Output the (x, y) coordinate of the center of the cell containing the given text.  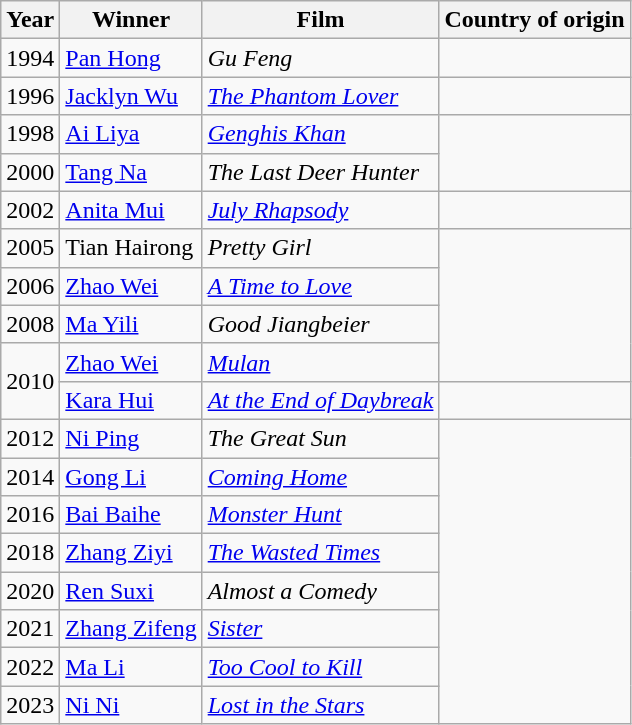
Monster Hunt (320, 515)
Tang Na (131, 172)
2006 (30, 286)
Lost in the Stars (320, 705)
1996 (30, 96)
Ma Yili (131, 324)
Bai Baihe (131, 515)
A Time to Love (320, 286)
2022 (30, 667)
2020 (30, 591)
Pan Hong (131, 58)
Ai Liya (131, 134)
The Phantom Lover (320, 96)
Jacklyn Wu (131, 96)
Year (30, 20)
Winner (131, 20)
July Rhapsody (320, 210)
The Great Sun (320, 438)
Good Jiangbeier (320, 324)
1998 (30, 134)
2000 (30, 172)
2010 (30, 381)
2012 (30, 438)
At the End of Daybreak (320, 400)
2005 (30, 248)
Anita Mui (131, 210)
Gong Li (131, 477)
Ren Suxi (131, 591)
The Wasted Times (320, 553)
Tian Hairong (131, 248)
Too Cool to Kill (320, 667)
Genghis Khan (320, 134)
2008 (30, 324)
Coming Home (320, 477)
Ni Ping (131, 438)
The Last Deer Hunter (320, 172)
Country of origin (534, 20)
Ni Ni (131, 705)
2021 (30, 629)
Zhang Ziyi (131, 553)
Pretty Girl (320, 248)
Film (320, 20)
Mulan (320, 362)
Almost a Comedy (320, 591)
Kara Hui (131, 400)
Zhang Zifeng (131, 629)
2016 (30, 515)
Sister (320, 629)
2002 (30, 210)
2023 (30, 705)
Ma Li (131, 667)
2018 (30, 553)
1994 (30, 58)
Gu Feng (320, 58)
2014 (30, 477)
